Find where the given text appears and provide that cell's center as (X, Y) coordinate. 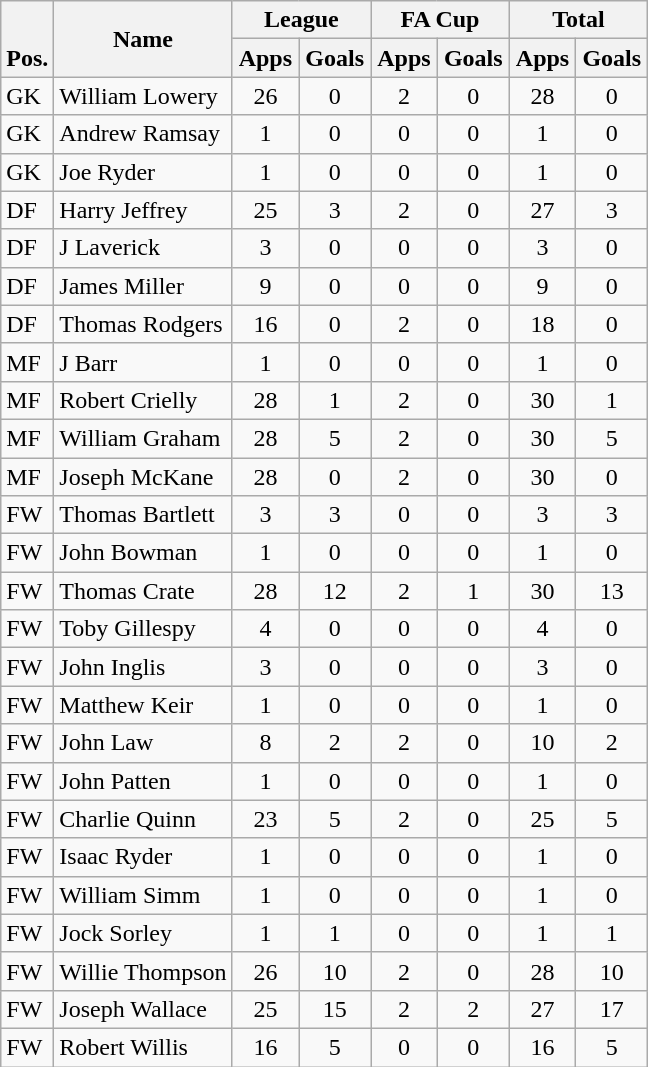
James Miller (143, 286)
Joe Ryder (143, 172)
Thomas Crate (143, 591)
Robert Willis (143, 1047)
William Simm (143, 895)
League (302, 20)
13 (612, 591)
Willie Thompson (143, 971)
Harry Jeffrey (143, 210)
Pos. (28, 39)
William Lowery (143, 96)
John Patten (143, 781)
Jock Sorley (143, 933)
Robert Crielly (143, 400)
8 (266, 743)
18 (542, 324)
12 (335, 591)
John Bowman (143, 553)
Toby Gillespy (143, 629)
Joseph Wallace (143, 1009)
Andrew Ramsay (143, 134)
Thomas Rodgers (143, 324)
William Graham (143, 438)
23 (266, 819)
John Law (143, 743)
J Laverick (143, 248)
15 (335, 1009)
Isaac Ryder (143, 857)
John Inglis (143, 667)
Joseph McKane (143, 477)
Total (578, 20)
Charlie Quinn (143, 819)
Thomas Bartlett (143, 515)
17 (612, 1009)
FA Cup (440, 20)
Matthew Keir (143, 705)
Name (143, 39)
J Barr (143, 362)
